Return [x, y] of the center of cell containing provided text 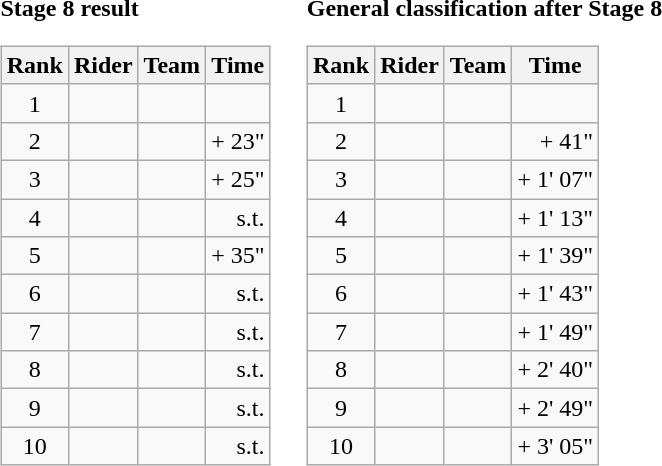
+ 41" [556, 141]
+ 1' 43" [556, 294]
+ 35" [238, 256]
+ 23" [238, 141]
+ 1' 39" [556, 256]
+ 2' 49" [556, 408]
+ 2' 40" [556, 370]
+ 1' 13" [556, 217]
+ 3' 05" [556, 446]
+ 1' 07" [556, 179]
+ 1' 49" [556, 332]
+ 25" [238, 179]
